Pinpoint the cell where the given text exists, returning its [x, y] midpoint coordinate. 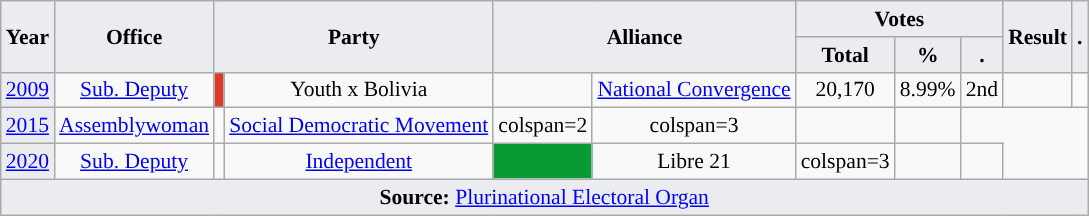
Party [354, 36]
colspan=2 [542, 126]
Alliance [644, 36]
Youth x Bolivia [358, 90]
Votes [900, 19]
20,170 [846, 90]
Result [1038, 36]
2009 [28, 90]
Assemblywoman [134, 126]
2015 [28, 126]
Source: Plurinational Electoral Organ [544, 197]
Office [134, 36]
National Convergence [694, 90]
Year [28, 36]
2020 [28, 162]
2nd [982, 90]
Libre 21 [694, 162]
% [928, 55]
Social Democratic Movement [358, 126]
8.99% [928, 90]
Total [846, 55]
Independent [358, 162]
